Extract the (X, Y) coordinate from the center of the cell holding the provided text.  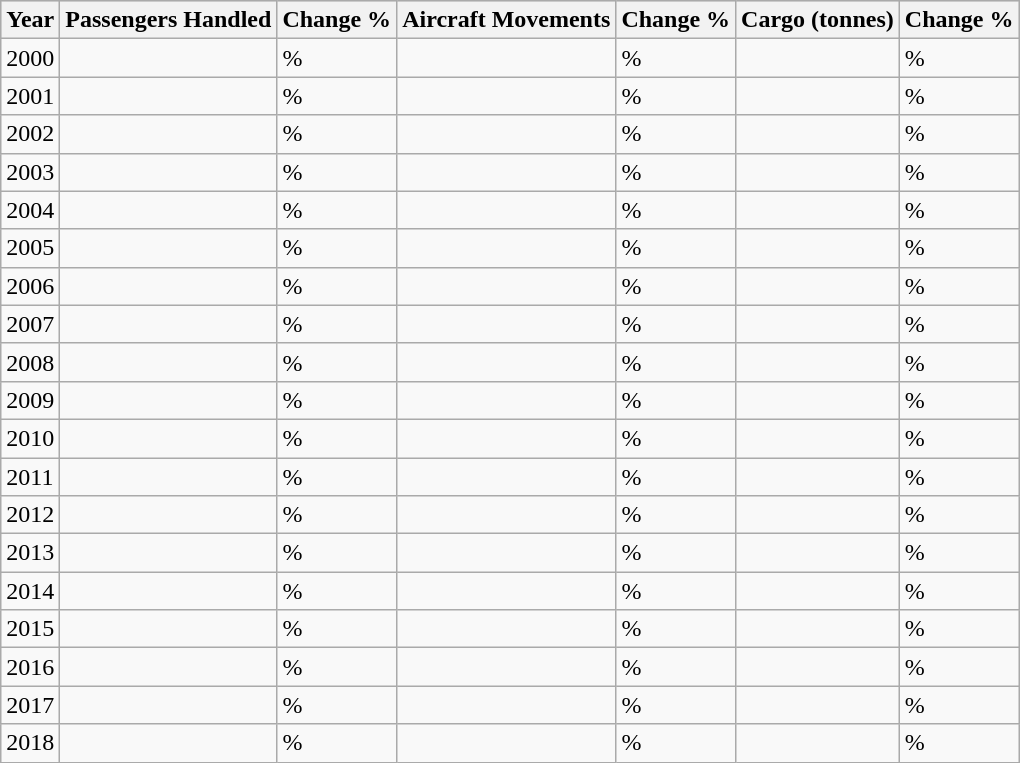
2018 (30, 743)
2015 (30, 629)
2009 (30, 400)
2016 (30, 667)
2013 (30, 553)
2005 (30, 248)
2011 (30, 477)
2008 (30, 362)
Year (30, 20)
2003 (30, 172)
2006 (30, 286)
2010 (30, 438)
2002 (30, 134)
Passengers Handled (168, 20)
Cargo (tonnes) (818, 20)
2014 (30, 591)
2001 (30, 96)
Aircraft Movements (506, 20)
2000 (30, 58)
2007 (30, 324)
2004 (30, 210)
2017 (30, 705)
2012 (30, 515)
